Output the (x, y) coordinate of the center of the cell containing the given text.  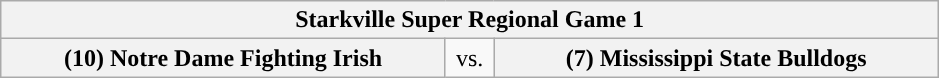
(7) Mississippi State Bulldogs (716, 58)
Starkville Super Regional Game 1 (470, 20)
(10) Notre Dame Fighting Irish (224, 58)
vs. (470, 58)
